From the cell containing the given text, extract its center point as (x, y) coordinate. 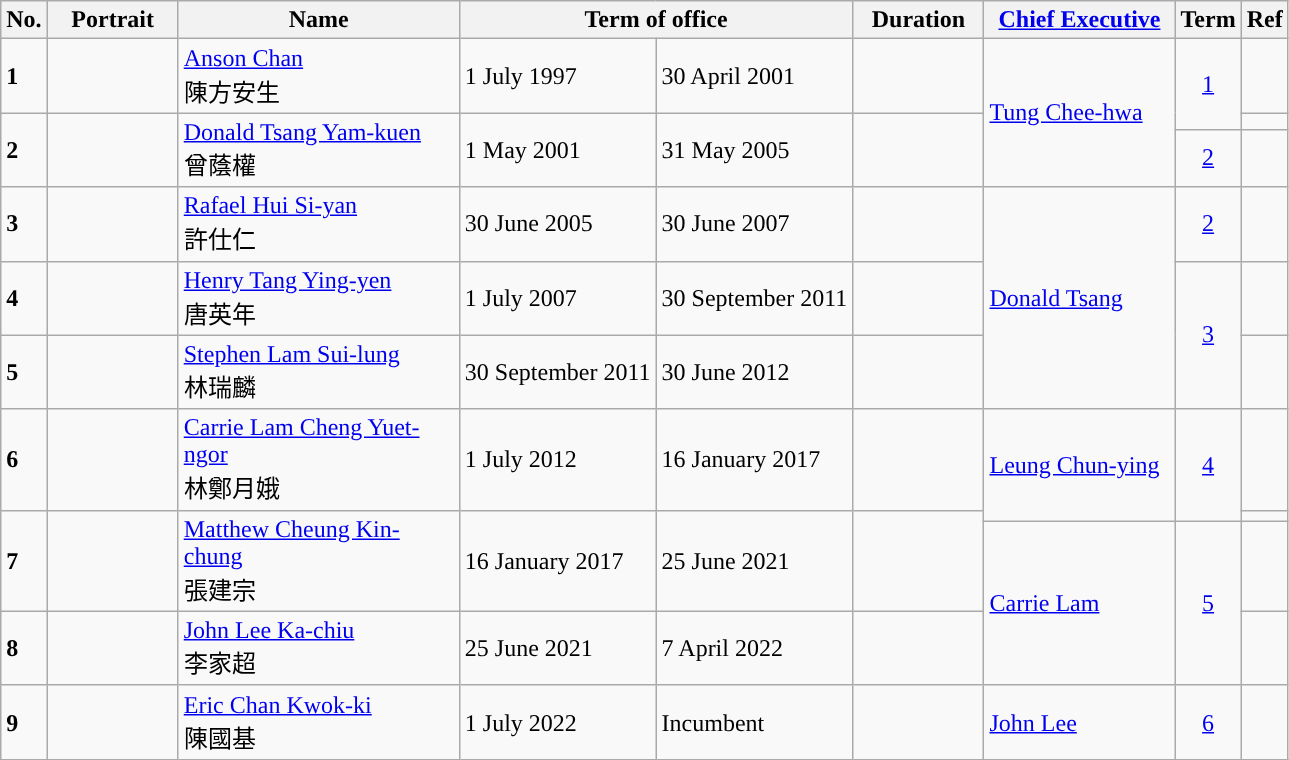
Chief Executive (1080, 20)
Stephen Lam Sui-lung林瑞麟 (318, 372)
Carrie Lam (1080, 603)
Duration (918, 20)
Term (1208, 20)
31 May 2005 (754, 150)
Matthew Cheung Kin-chung張建宗 (318, 560)
30 June 2012 (754, 372)
7 (24, 560)
Leung Chun-ying (1080, 465)
8 (24, 648)
No. (24, 20)
Incumbent (754, 722)
30 June 2007 (754, 224)
Anson Chan陳方安生 (318, 76)
Eric Chan Kwok-ki陳國基 (318, 722)
Rafael Hui Si-yan許仕仁 (318, 224)
Donald Tsang (1080, 298)
1 July 2022 (558, 722)
30 June 2005 (558, 224)
1 July 2012 (558, 460)
John Lee Ka-chiu李家超 (318, 648)
1 July 2007 (558, 298)
Tung Chee-hwa (1080, 113)
Ref (1264, 20)
7 April 2022 (754, 648)
30 April 2001 (754, 76)
9 (24, 722)
Donald Tsang Yam-kuen曾蔭權 (318, 150)
1 May 2001 (558, 150)
John Lee (1080, 722)
Term of office (656, 20)
Name (318, 20)
Portrait (112, 20)
Carrie Lam Cheng Yuet-ngor林鄭月娥 (318, 460)
Henry Tang Ying-yen唐英年 (318, 298)
1 July 1997 (558, 76)
